Determine the (x, y) coordinate at the center of the cell enclosing the given text.  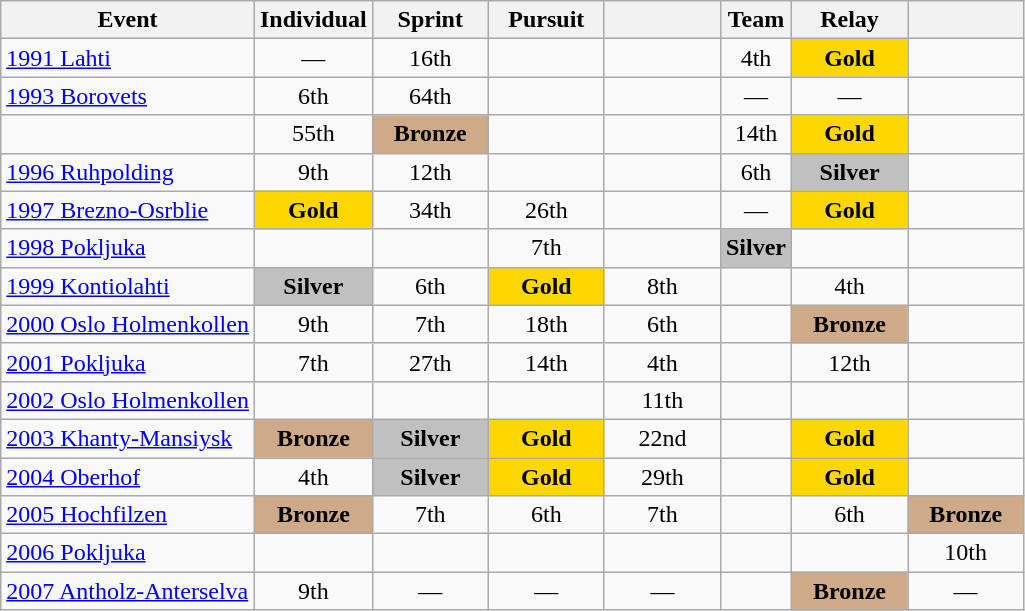
1991 Lahti (128, 58)
1996 Ruhpolding (128, 172)
Individual (313, 20)
Event (128, 20)
2002 Oslo Holmenkollen (128, 400)
26th (546, 210)
11th (662, 400)
55th (313, 134)
22nd (662, 438)
2001 Pokljuka (128, 362)
10th (966, 553)
1999 Kontiolahti (128, 286)
Team (756, 20)
2003 Khanty-Mansiysk (128, 438)
16th (430, 58)
Sprint (430, 20)
27th (430, 362)
Relay (850, 20)
8th (662, 286)
1993 Borovets (128, 96)
1998 Pokljuka (128, 248)
29th (662, 477)
2007 Antholz-Anterselva (128, 591)
2006 Pokljuka (128, 553)
34th (430, 210)
2005 Hochfilzen (128, 515)
2004 Oberhof (128, 477)
2000 Oslo Holmenkollen (128, 324)
18th (546, 324)
Pursuit (546, 20)
1997 Brezno-Osrblie (128, 210)
64th (430, 96)
